Detect which cell encompasses the target text, then output its (X, Y) center coordinate. 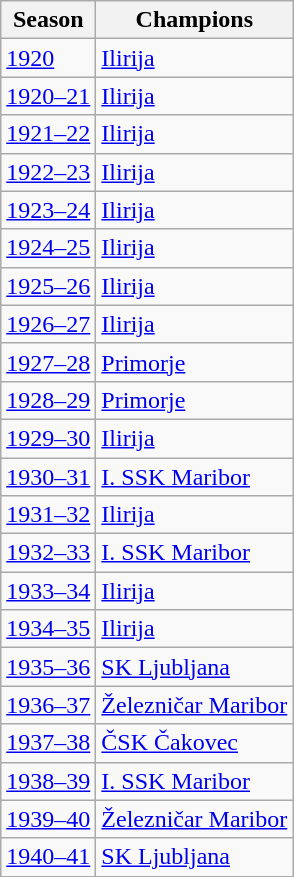
1930–31 (48, 477)
1927–28 (48, 362)
1936–37 (48, 705)
1940–41 (48, 857)
1925–26 (48, 286)
Season (48, 20)
1932–33 (48, 553)
1920 (48, 58)
1931–32 (48, 515)
1920–21 (48, 96)
1935–36 (48, 667)
1929–30 (48, 438)
1934–35 (48, 629)
1928–29 (48, 400)
1923–24 (48, 210)
ČSK Čakovec (194, 743)
1933–34 (48, 591)
1939–40 (48, 819)
Champions (194, 20)
1938–39 (48, 781)
1924–25 (48, 248)
1926–27 (48, 324)
1921–22 (48, 134)
1922–23 (48, 172)
1937–38 (48, 743)
